Find where the given text appears and provide that cell's center as [X, Y] coordinate. 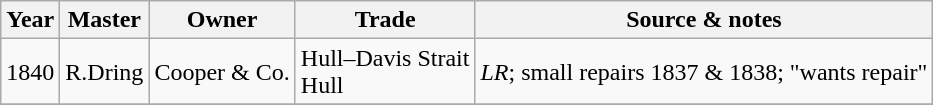
Year [30, 20]
Source & notes [704, 20]
Master [104, 20]
Hull–Davis StraitHull [385, 72]
R.Dring [104, 72]
Cooper & Co. [222, 72]
1840 [30, 72]
Trade [385, 20]
Owner [222, 20]
LR; small repairs 1837 & 1838; "wants repair" [704, 72]
